Provide the [x, y] coordinate of the cell's center where the given text is located.  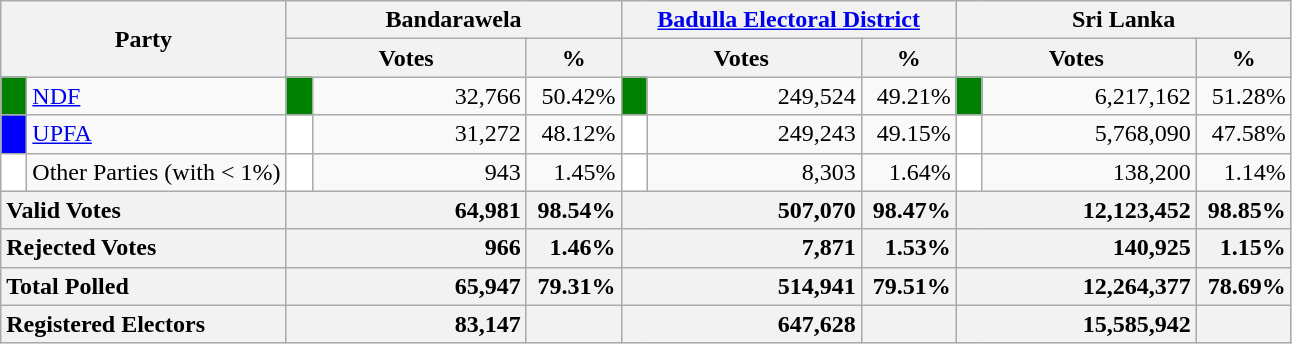
98.47% [908, 210]
Party [144, 39]
12,123,452 [1076, 210]
249,524 [754, 96]
Registered Electors [144, 324]
1.64% [908, 172]
1.14% [1244, 172]
514,941 [741, 286]
Valid Votes [144, 210]
507,070 [741, 210]
31,272 [419, 134]
249,243 [754, 134]
51.28% [1244, 96]
98.54% [574, 210]
1.53% [908, 248]
647,628 [741, 324]
966 [406, 248]
78.69% [1244, 286]
140,925 [1076, 248]
79.51% [908, 286]
12,264,377 [1076, 286]
48.12% [574, 134]
65,947 [406, 286]
Sri Lanka [1124, 20]
32,766 [419, 96]
1.46% [574, 248]
UPFA [156, 134]
Other Parties (with < 1%) [156, 172]
7,871 [741, 248]
Badulla Electoral District [788, 20]
943 [419, 172]
5,768,090 [1089, 134]
1.15% [1244, 248]
79.31% [574, 286]
49.21% [908, 96]
49.15% [908, 134]
NDF [156, 96]
15,585,942 [1076, 324]
47.58% [1244, 134]
138,200 [1089, 172]
50.42% [574, 96]
83,147 [406, 324]
6,217,162 [1089, 96]
Rejected Votes [144, 248]
98.85% [1244, 210]
64,981 [406, 210]
1.45% [574, 172]
Bandarawela [454, 20]
8,303 [754, 172]
Total Polled [144, 286]
